Return [X, Y] of the center of cell containing provided text 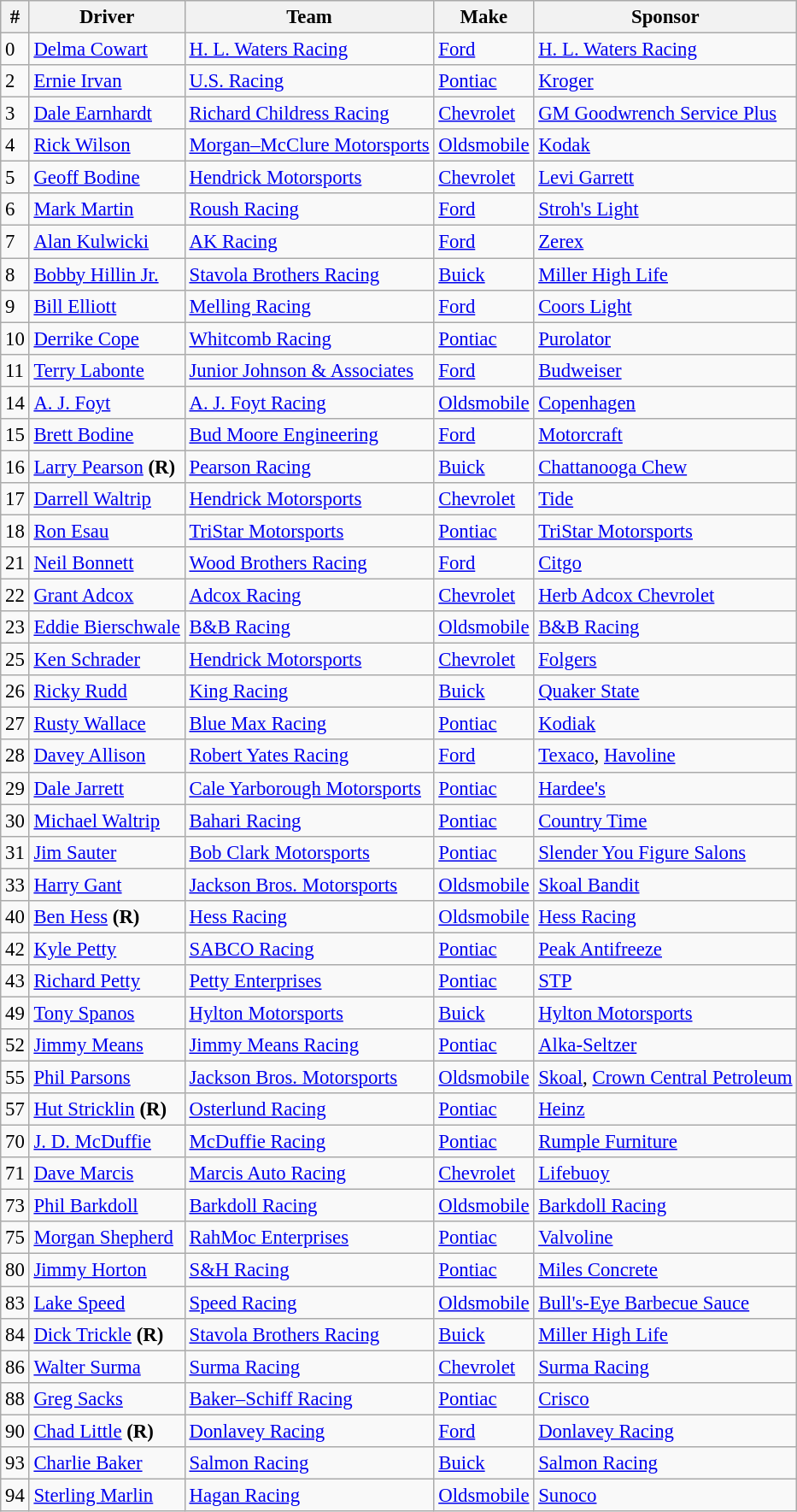
31 [15, 852]
Jimmy Means [107, 1045]
10 [15, 338]
Brett Bodine [107, 435]
Petty Enterprises [309, 981]
A. J. Foyt [107, 403]
Osterlund Racing [309, 1109]
Chad Little (R) [107, 1431]
Lake Speed [107, 1303]
Rumple Furniture [665, 1142]
Sponsor [665, 17]
80 [15, 1270]
0 [15, 50]
88 [15, 1398]
Larry Pearson (R) [107, 467]
Whitcomb Racing [309, 338]
Driver [107, 17]
22 [15, 596]
Motorcraft [665, 435]
Bahari Racing [309, 821]
Stroh's Light [665, 209]
Skoal Bandit [665, 885]
4 [15, 145]
Mark Martin [107, 209]
90 [15, 1431]
40 [15, 917]
GM Goodwrench Service Plus [665, 114]
Hardee's [665, 788]
King Racing [309, 691]
Speed Racing [309, 1303]
9 [15, 306]
Kyle Petty [107, 949]
3 [15, 114]
57 [15, 1109]
Michael Waltrip [107, 821]
Hagan Racing [309, 1495]
J. D. McDuffie [107, 1142]
11 [15, 370]
Ken Schrader [107, 660]
Kodak [665, 145]
Copenhagen [665, 403]
Make [483, 17]
Richard Childress Racing [309, 114]
5 [15, 178]
75 [15, 1238]
73 [15, 1206]
Bill Elliott [107, 306]
Tony Spanos [107, 1013]
Kroger [665, 81]
Chattanooga Chew [665, 467]
Slender You Figure Salons [665, 852]
Wood Brothers Racing [309, 563]
Charlie Baker [107, 1463]
Jimmy Horton [107, 1270]
Marcis Auto Racing [309, 1174]
18 [15, 531]
Richard Petty [107, 981]
Adcox Racing [309, 596]
Bobby Hillin Jr. [107, 274]
Peak Antifreeze [665, 949]
28 [15, 756]
U.S. Racing [309, 81]
Heinz [665, 1109]
42 [15, 949]
Ernie Irvan [107, 81]
Neil Bonnett [107, 563]
Sunoco [665, 1495]
83 [15, 1303]
Purolator [665, 338]
Cale Yarborough Motorsports [309, 788]
Geoff Bodine [107, 178]
43 [15, 981]
Skoal, Crown Central Petroleum [665, 1078]
Darrell Waltrip [107, 499]
Morgan Shepherd [107, 1238]
Jimmy Means Racing [309, 1045]
Tide [665, 499]
Dale Jarrett [107, 788]
15 [15, 435]
Phil Barkdoll [107, 1206]
Ricky Rudd [107, 691]
25 [15, 660]
Citgo [665, 563]
Valvoline [665, 1238]
Dick Trickle (R) [107, 1334]
52 [15, 1045]
17 [15, 499]
Melling Racing [309, 306]
Texaco, Havoline [665, 756]
AK Racing [309, 242]
Junior Johnson & Associates [309, 370]
2 [15, 81]
Delma Cowart [107, 50]
8 [15, 274]
21 [15, 563]
Ben Hess (R) [107, 917]
S&H Racing [309, 1270]
Eddie Bierschwale [107, 627]
Roush Racing [309, 209]
86 [15, 1367]
55 [15, 1078]
Phil Parsons [107, 1078]
Folgers [665, 660]
Jim Sauter [107, 852]
Bud Moore Engineering [309, 435]
RahMoc Enterprises [309, 1238]
Team [309, 17]
29 [15, 788]
16 [15, 467]
SABCO Racing [309, 949]
71 [15, 1174]
Grant Adcox [107, 596]
Coors Light [665, 306]
30 [15, 821]
Bob Clark Motorsports [309, 852]
McDuffie Racing [309, 1142]
Country Time [665, 821]
94 [15, 1495]
84 [15, 1334]
Davey Allison [107, 756]
# [15, 17]
70 [15, 1142]
Dave Marcis [107, 1174]
Lifebuoy [665, 1174]
23 [15, 627]
Baker–Schiff Racing [309, 1398]
Pearson Racing [309, 467]
Rusty Wallace [107, 724]
Morgan–McClure Motorsports [309, 145]
49 [15, 1013]
Zerex [665, 242]
Quaker State [665, 691]
Alka-Seltzer [665, 1045]
Miles Concrete [665, 1270]
Greg Sacks [107, 1398]
Bull's-Eye Barbecue Sauce [665, 1303]
A. J. Foyt Racing [309, 403]
STP [665, 981]
Budweiser [665, 370]
Walter Surma [107, 1367]
Alan Kulwicki [107, 242]
Ron Esau [107, 531]
7 [15, 242]
93 [15, 1463]
Hut Stricklin (R) [107, 1109]
Terry Labonte [107, 370]
Rick Wilson [107, 145]
Herb Adcox Chevrolet [665, 596]
Crisco [665, 1398]
6 [15, 209]
Kodiak [665, 724]
26 [15, 691]
27 [15, 724]
Levi Garrett [665, 178]
Derrike Cope [107, 338]
33 [15, 885]
Robert Yates Racing [309, 756]
Sterling Marlin [107, 1495]
Dale Earnhardt [107, 114]
Harry Gant [107, 885]
Blue Max Racing [309, 724]
14 [15, 403]
